Extract the [X, Y] coordinate from the center of the cell holding the provided text.  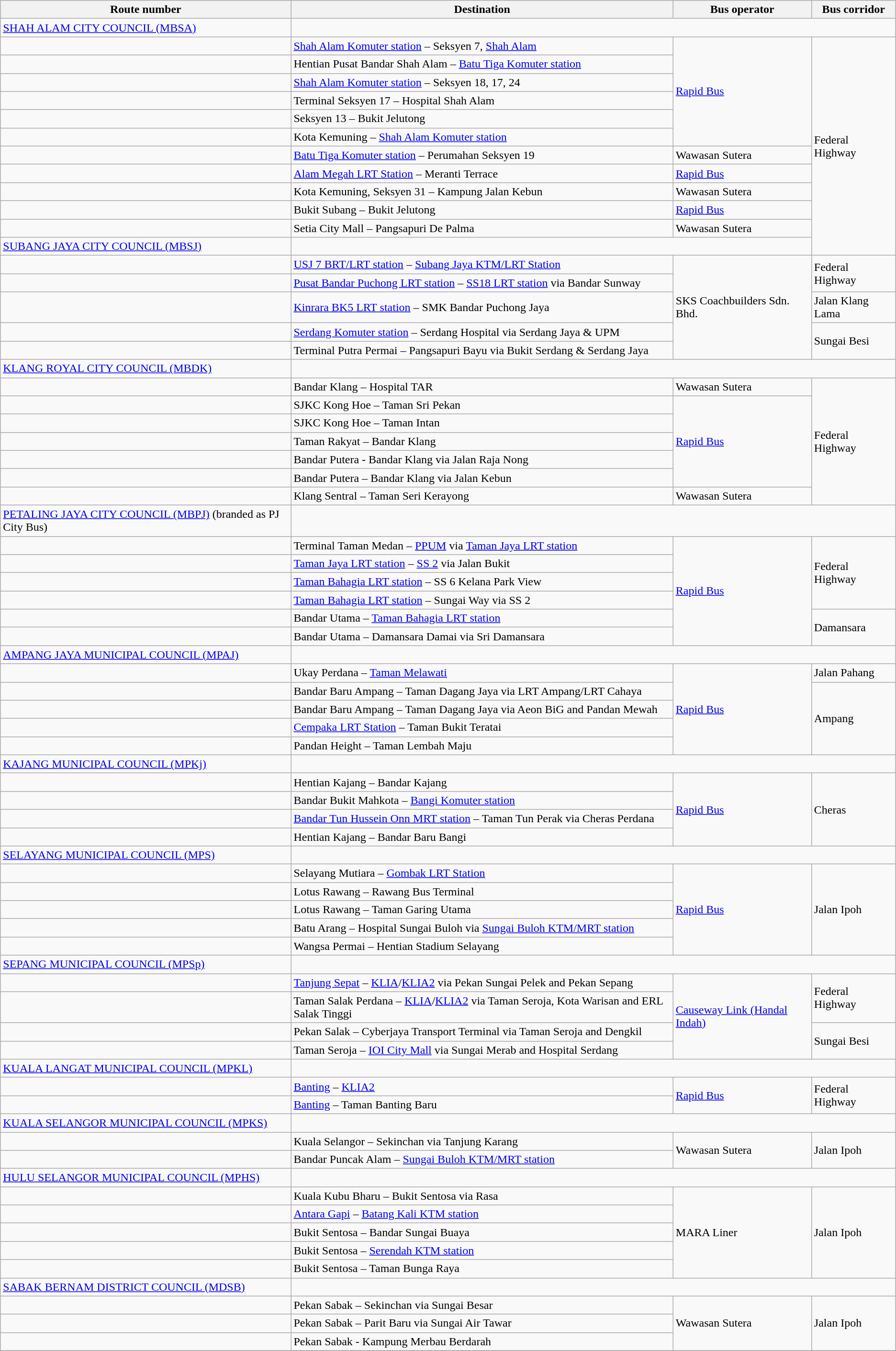
Klang Sentral – Taman Seri Kerayong [482, 496]
Bandar Tun Hussein Onn MRT station – Taman Tun Perak via Cheras Perdana [482, 818]
Causeway Link (Handal Indah) [742, 1016]
Batu Tiga Komuter station – Perumahan Seksyen 19 [482, 155]
Serdang Komuter station – Serdang Hospital via Serdang Jaya & UPM [482, 332]
SELAYANG MUNICIPAL COUNCIL (MPS) [146, 855]
HULU SELANGOR MUNICIPAL COUNCIL (MPHS) [146, 1178]
KUALA LANGAT MUNICIPAL COUNCIL (MPKL) [146, 1068]
Taman Jaya LRT station – SS 2 via Jalan Bukit [482, 564]
Jalan Pahang [853, 673]
Cheras [853, 809]
Batu Arang – Hospital Sungai Buloh via Sungai Buloh KTM/MRT station [482, 928]
Bandar Bukit Mahkota – Bangi Komuter station [482, 800]
SABAK BERNAM DISTRICT COUNCIL (MDSB) [146, 1287]
Ampang [853, 718]
Alam Megah LRT Station – Meranti Terrace [482, 173]
Taman Salak Perdana – KLIA/KLIA2 via Taman Seroja, Kota Warisan and ERL Salak Tinggi [482, 1007]
Taman Bahagia LRT station – Sungai Way via SS 2 [482, 600]
MARA Liner [742, 1232]
Bandar Klang – Hospital TAR [482, 387]
Seksyen 13 – Bukit Jelutong [482, 119]
Kuala Selangor – Sekinchan via Tanjung Karang [482, 1141]
Lotus Rawang – Rawang Bus Terminal [482, 892]
Setia City Mall – Pangsapuri De Palma [482, 228]
Damansara [853, 627]
KLANG ROYAL CITY COUNCIL (MBDK) [146, 368]
Kuala Kubu Bharu – Bukit Sentosa via Rasa [482, 1196]
Bandar Utama – Damansara Damai via Sri Damansara [482, 636]
KUALA SELANGOR MUNICIPAL COUNCIL (MPKS) [146, 1123]
Bandar Putera - Bandar Klang via Jalan Raja Nong [482, 459]
SKS Coachbuilders Sdn. Bhd. [742, 307]
Wangsa Permai – Hentian Stadium Selayang [482, 946]
USJ 7 BRT/LRT station – Subang Jaya KTM/LRT Station [482, 265]
Pekan Sabak - Kampung Merbau Berdarah [482, 1341]
Taman Seroja – IOI City Mall via Sungai Merab and Hospital Serdang [482, 1050]
Bandar Utama – Taman Bahagia LRT station [482, 618]
Taman Rakyat – Bandar Klang [482, 441]
Kinrara BK5 LRT station – SMK Bandar Puchong Jaya [482, 307]
Bus operator [742, 10]
Pekan Sabak – Parit Baru via Sungai Air Tawar [482, 1323]
Ukay Perdana – Taman Melawati [482, 673]
Pusat Bandar Puchong LRT station – SS18 LRT station via Bandar Sunway [482, 283]
Banting – Taman Banting Baru [482, 1105]
Bandar Baru Ampang – Taman Dagang Jaya via LRT Ampang/LRT Cahaya [482, 691]
Tanjung Sepat – KLIA/KLIA2 via Pekan Sungai Pelek and Pekan Sepang [482, 983]
Antara Gapi – Batang Kali KTM station [482, 1214]
Shah Alam Komuter station – Seksyen 18, 17, 24 [482, 82]
SHAH ALAM CITY COUNCIL (MBSA) [146, 28]
PETALING JAYA CITY COUNCIL (MBPJ) (branded as PJ City Bus) [146, 521]
Terminal Putra Permai – Pangsapuri Bayu via Bukit Serdang & Serdang Jaya [482, 350]
Bandar Baru Ampang – Taman Dagang Jaya via Aeon BiG and Pandan Mewah [482, 709]
Bandar Putera – Bandar Klang via Jalan Kebun [482, 478]
Bukit Sentosa – Bandar Sungai Buaya [482, 1232]
Kota Kemuning – Shah Alam Komuter station [482, 137]
Route number [146, 10]
SUBANG JAYA CITY COUNCIL (MBSJ) [146, 246]
Selayang Mutiara – Gombak LRT Station [482, 873]
SJKC Kong Hoe – Taman Intan [482, 423]
Pandan Height – Taman Lembah Maju [482, 746]
Shah Alam Komuter station – Seksyen 7, Shah Alam [482, 46]
Terminal Seksyen 17 – Hospital Shah Alam [482, 100]
Bandar Puncak Alam – Sungai Buloh KTM/MRT station [482, 1160]
SEPANG MUNICIPAL COUNCIL (MPSp) [146, 964]
KAJANG MUNICIPAL COUNCIL (MPKj) [146, 764]
Hentian Pusat Bandar Shah Alam – Batu Tiga Komuter station [482, 64]
Bukit Subang – Bukit Jelutong [482, 210]
Bukit Sentosa – Taman Bunga Raya [482, 1269]
Destination [482, 10]
Hentian Kajang – Bandar Kajang [482, 782]
Kota Kemuning, Seksyen 31 – Kampung Jalan Kebun [482, 191]
SJKC Kong Hoe – Taman Sri Pekan [482, 405]
Lotus Rawang – Taman Garing Utama [482, 910]
Taman Bahagia LRT station – SS 6 Kelana Park View [482, 582]
Pekan Salak – Cyberjaya Transport Terminal via Taman Seroja and Dengkil [482, 1032]
AMPANG JAYA MUNICIPAL COUNCIL (MPAJ) [146, 655]
Banting – KLIA2 [482, 1086]
Bukit Sentosa – Serendah KTM station [482, 1251]
Jalan Klang Lama [853, 307]
Pekan Sabak – Sekinchan via Sungai Besar [482, 1305]
Hentian Kajang – Bandar Baru Bangi [482, 837]
Cempaka LRT Station – Taman Bukit Teratai [482, 727]
Bus corridor [853, 10]
Terminal Taman Medan – PPUM via Taman Jaya LRT station [482, 545]
